Provide the (x, y) coordinate of the cell's center where the given text is located.  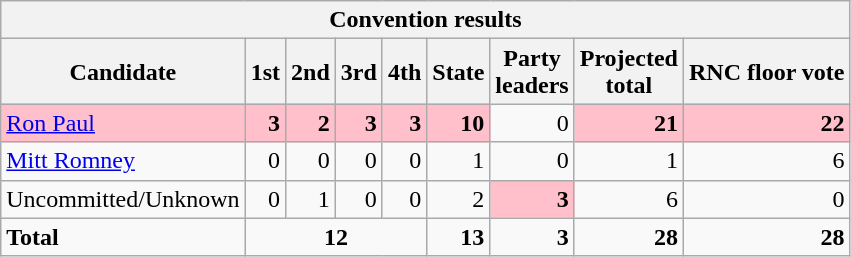
Candidate (123, 72)
12 (336, 237)
Total (123, 237)
Partyleaders (532, 72)
State (458, 72)
22 (766, 123)
1st (265, 72)
10 (458, 123)
21 (628, 123)
2nd (311, 72)
4th (404, 72)
Ron Paul (123, 123)
Uncommitted/Unknown (123, 199)
Convention results (426, 20)
3rd (358, 72)
13 (458, 237)
Projectedtotal (628, 72)
Mitt Romney (123, 161)
RNC floor vote (766, 72)
